Locate the cell with the specified text and output its (x, y) center coordinate. 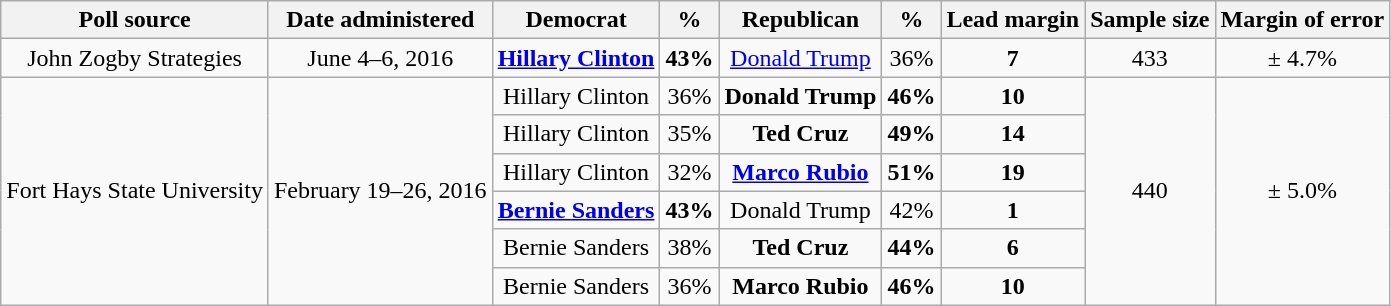
440 (1150, 191)
Republican (800, 20)
± 4.7% (1302, 58)
Democrat (576, 20)
Sample size (1150, 20)
John Zogby Strategies (135, 58)
7 (1013, 58)
6 (1013, 248)
42% (912, 210)
49% (912, 134)
Fort Hays State University (135, 191)
38% (690, 248)
± 5.0% (1302, 191)
44% (912, 248)
Lead margin (1013, 20)
51% (912, 172)
Poll source (135, 20)
February 19–26, 2016 (380, 191)
1 (1013, 210)
Margin of error (1302, 20)
32% (690, 172)
Date administered (380, 20)
433 (1150, 58)
14 (1013, 134)
June 4–6, 2016 (380, 58)
35% (690, 134)
19 (1013, 172)
